For the text-containing cell, return its midpoint in [X, Y] coordinate format. 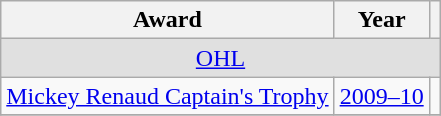
Year [382, 20]
2009–10 [382, 96]
Mickey Renaud Captain's Trophy [168, 96]
OHL [221, 58]
Award [168, 20]
